Determine the [X, Y] coordinate at the center of the cell enclosing the given text.  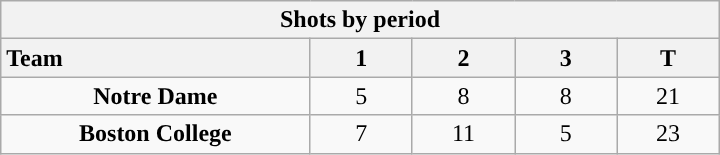
Shots by period [360, 20]
Team [156, 58]
Boston College [156, 134]
7 [361, 134]
11 [463, 134]
T [668, 58]
23 [668, 134]
1 [361, 58]
2 [463, 58]
3 [566, 58]
21 [668, 96]
Notre Dame [156, 96]
